Search for the cell housing the specified text and yield its (x, y) center coordinate. 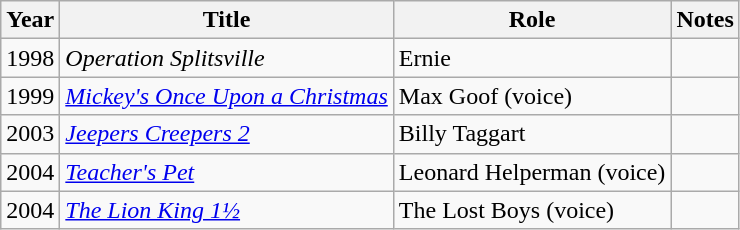
1999 (30, 96)
Role (532, 20)
Leonard Helperman (voice) (532, 172)
The Lion King 1½ (226, 210)
Operation Splitsville (226, 58)
Ernie (532, 58)
Year (30, 20)
1998 (30, 58)
Teacher's Pet (226, 172)
Max Goof (voice) (532, 96)
Notes (705, 20)
Jeepers Creepers 2 (226, 134)
Mickey's Once Upon a Christmas (226, 96)
2003 (30, 134)
The Lost Boys (voice) (532, 210)
Title (226, 20)
Billy Taggart (532, 134)
